Return the [x, y] coordinate for the center point of the cell that contains the specified text.  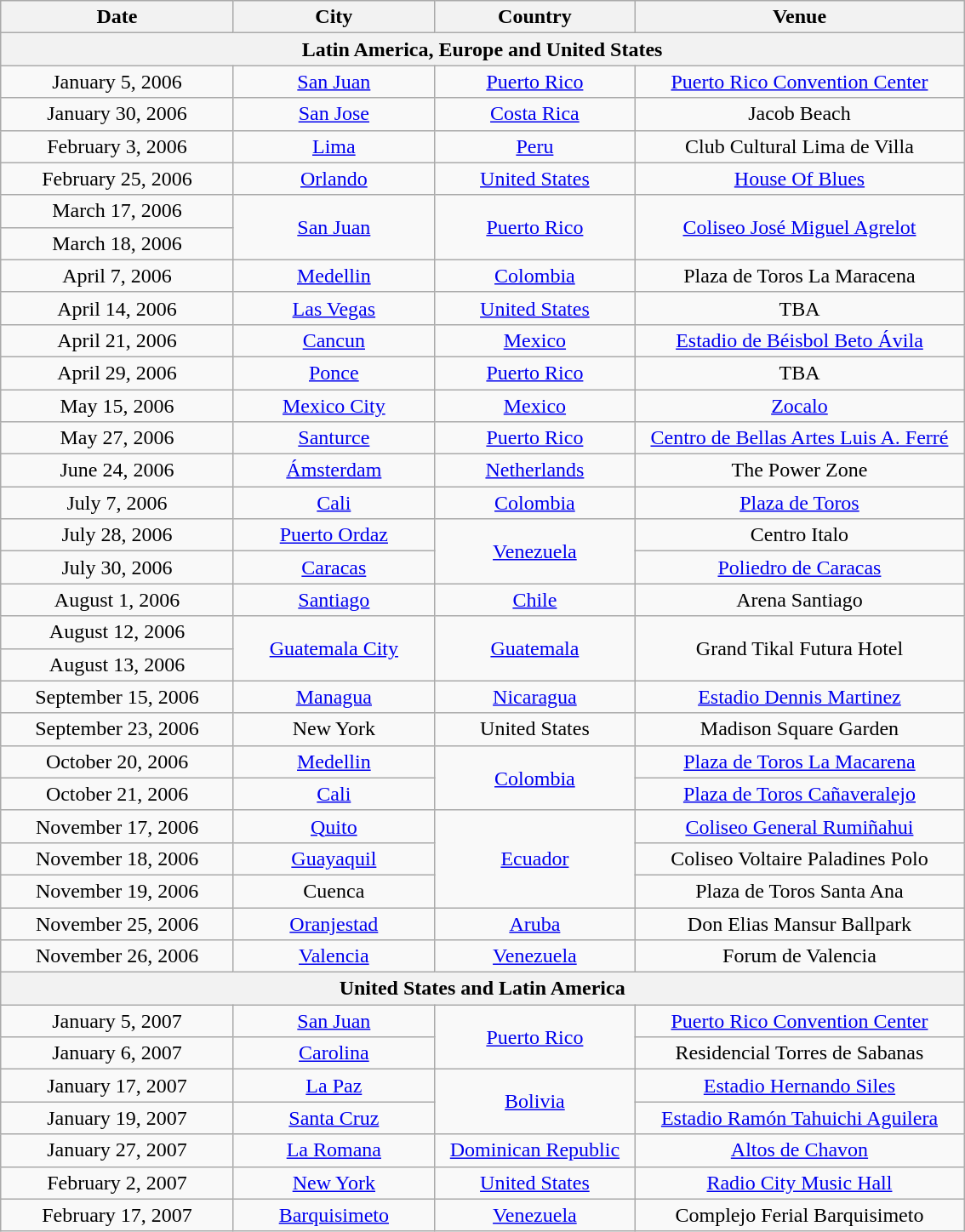
Guatemala City [334, 648]
Arena Santiago [799, 600]
Santa Cruz [334, 1118]
Jacob Beach [799, 114]
Mexico City [334, 406]
Residencial Torres de Sabanas [799, 1053]
February 25, 2006 [117, 179]
October 20, 2006 [117, 761]
Plaza de Toros [799, 503]
Ecuador [534, 858]
Estadio Dennis Martinez [799, 697]
La Romana [334, 1150]
Coliseo José Miguel Agrelot [799, 227]
Radio City Music Hall [799, 1183]
Venue [799, 17]
Guatemala [534, 648]
November 25, 2006 [117, 923]
Chile [534, 600]
Grand Tikal Futura Hotel [799, 648]
April 21, 2006 [117, 340]
Costa Rica [534, 114]
January 30, 2006 [117, 114]
Plaza de Toros Cañaveralejo [799, 794]
Valencia [334, 956]
February 2, 2007 [117, 1183]
Latin America, Europe and United States [482, 49]
San Jose [334, 114]
Quito [334, 826]
November 18, 2006 [117, 858]
January 6, 2007 [117, 1053]
Coliseo Voltaire Paladines Polo [799, 858]
April 14, 2006 [117, 308]
La Paz [334, 1086]
November 17, 2006 [117, 826]
Bolivia [534, 1102]
January 5, 2007 [117, 1021]
Orlando [334, 179]
August 13, 2006 [117, 664]
City [334, 17]
Estadio Ramón Tahuichi Aguilera [799, 1118]
Plaza de Toros La Macarena [799, 761]
Ámsterdam [334, 471]
March 18, 2006 [117, 243]
Santiago [334, 600]
May 27, 2006 [117, 438]
January 19, 2007 [117, 1118]
Don Elias Mansur Ballpark [799, 923]
January 27, 2007 [117, 1150]
Netherlands [534, 471]
Centro Italo [799, 535]
April 29, 2006 [117, 373]
June 24, 2006 [117, 471]
November 26, 2006 [117, 956]
Coliseo General Rumiñahui [799, 826]
Caracas [334, 568]
United States and Latin America [482, 989]
Puerto Ordaz [334, 535]
Estadio Hernando Siles [799, 1086]
September 15, 2006 [117, 697]
Cuenca [334, 891]
May 15, 2006 [117, 406]
Managua [334, 697]
Dominican Republic [534, 1150]
The Power Zone [799, 471]
November 19, 2006 [117, 891]
Barquisimeto [334, 1215]
Madison Square Garden [799, 729]
Complejo Ferial Barquisimeto [799, 1215]
Aruba [534, 923]
August 1, 2006 [117, 600]
Santurce [334, 438]
September 23, 2006 [117, 729]
Estadio de Béisbol Beto Ávila [799, 340]
Country [534, 17]
House Of Blues [799, 179]
Plaza de Toros La Maracena [799, 276]
Ponce [334, 373]
February 17, 2007 [117, 1215]
Forum de Valencia [799, 956]
Zocalo [799, 406]
October 21, 2006 [117, 794]
Altos de Chavon [799, 1150]
Date [117, 17]
Peru [534, 146]
Cancun [334, 340]
Las Vegas [334, 308]
July 28, 2006 [117, 535]
Poliedro de Caracas [799, 568]
Oranjestad [334, 923]
Lima [334, 146]
August 12, 2006 [117, 632]
Plaza de Toros Santa Ana [799, 891]
Nicaragua [534, 697]
April 7, 2006 [117, 276]
January 17, 2007 [117, 1086]
July 30, 2006 [117, 568]
Club Cultural Lima de Villa [799, 146]
Carolina [334, 1053]
March 17, 2006 [117, 211]
Centro de Bellas Artes Luis A. Ferré [799, 438]
January 5, 2006 [117, 82]
February 3, 2006 [117, 146]
July 7, 2006 [117, 503]
Guayaquil [334, 858]
